Extract the [X, Y] coordinate from the center of the cell holding the provided text.  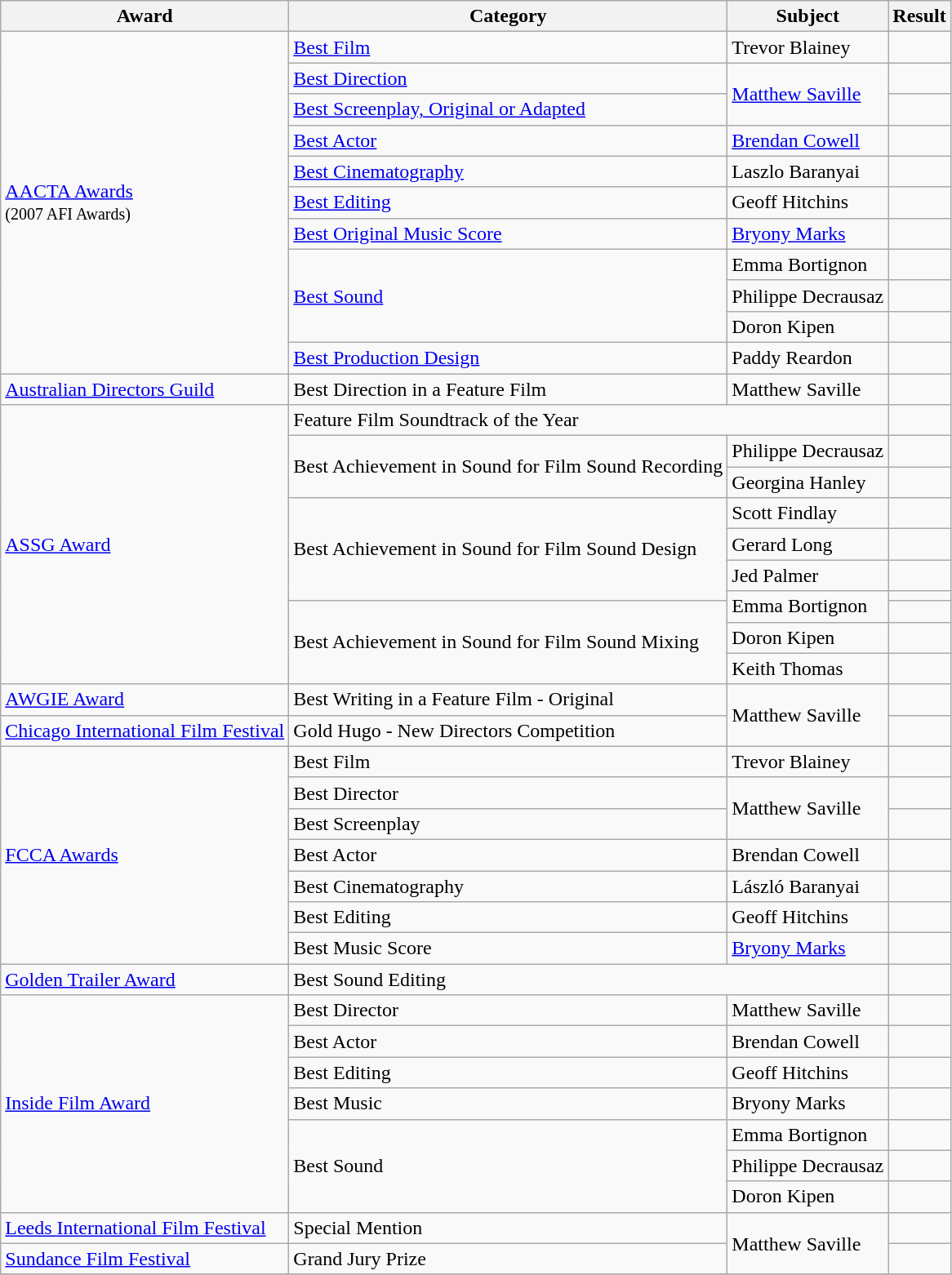
Best Music Score [508, 948]
László Baranyai [808, 886]
Best Direction [508, 78]
Jed Palmer [808, 575]
Scott Findlay [808, 513]
Feature Film Soundtrack of the Year [589, 420]
Sundance Film Festival [145, 1259]
FCCA Awards [145, 855]
Keith Thomas [808, 669]
Subject [808, 16]
Best Direction in a Feature Film [508, 389]
Paddy Reardon [808, 358]
Grand Jury Prize [508, 1259]
Category [508, 16]
Best Screenplay [508, 824]
Best Original Music Score [508, 233]
Laszlo Baranyai [808, 171]
Special Mention [508, 1228]
AACTA Awards(2007 AFI Awards) [145, 202]
Chicago International Film Festival [145, 731]
Inside Film Award [145, 1104]
Gold Hugo - New Directors Competition [508, 731]
Gerard Long [808, 544]
Leeds International Film Festival [145, 1228]
AWGIE Award [145, 700]
Best Writing in a Feature Film - Original [508, 700]
Best Achievement in Sound for Film Sound Recording [508, 467]
Best Achievement in Sound for Film Sound Design [508, 549]
Australian Directors Guild [145, 389]
Best Production Design [508, 358]
Georgina Hanley [808, 482]
ASSG Award [145, 545]
Best Screenplay, Original or Adapted [508, 109]
Golden Trailer Award [145, 980]
Best Music [508, 1104]
Best Achievement in Sound for Film Sound Mixing [508, 642]
Result [919, 16]
Award [145, 16]
Best Sound Editing [589, 980]
